Capture the cell that displays the provided text and extract its (x, y) central coordinate. 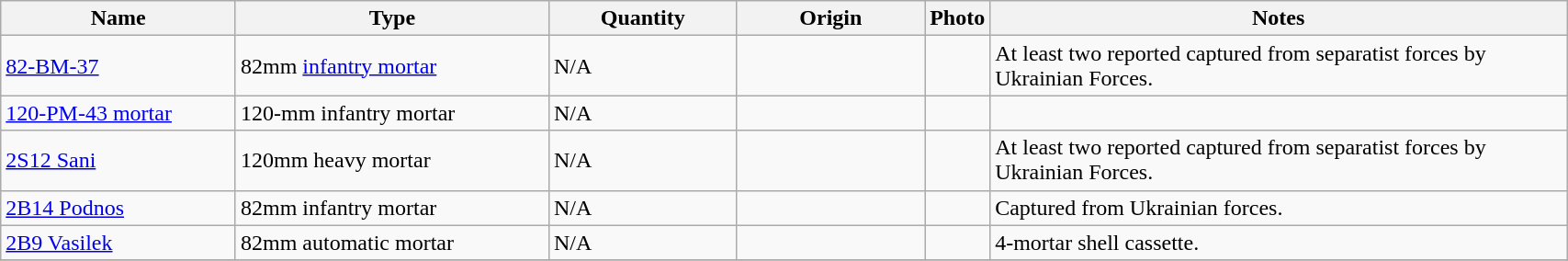
Photo (957, 18)
4-mortar shell cassette. (1279, 243)
120-PM-43 mortar (118, 113)
120-mm infantry mortar (391, 113)
Origin (830, 18)
2S12 Sani (118, 160)
Name (118, 18)
2B14 Podnos (118, 208)
2B9 Vasilek (118, 243)
120mm heavy mortar (391, 160)
Quantity (643, 18)
82mm automatic mortar (391, 243)
Type (391, 18)
Captured from Ukrainian forces. (1279, 208)
Notes (1279, 18)
82-BM-37 (118, 66)
